Capture the cell that displays the provided text and extract its [X, Y] central coordinate. 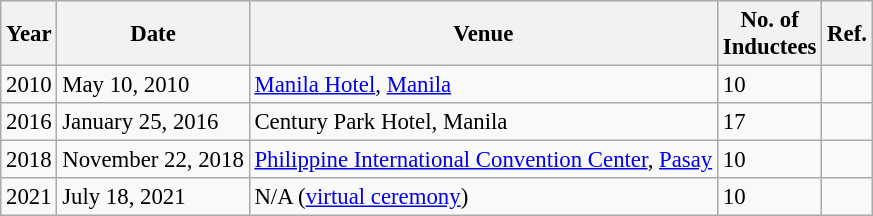
November 22, 2018 [153, 160]
Manila Hotel, Manila [483, 85]
Year [29, 34]
Ref. [847, 34]
17 [769, 122]
N/A (virtual ceremony) [483, 197]
Century Park Hotel, Manila [483, 122]
2010 [29, 85]
Date [153, 34]
2021 [29, 197]
No. ofInductees [769, 34]
2016 [29, 122]
July 18, 2021 [153, 197]
May 10, 2010 [153, 85]
Philippine International Convention Center, Pasay [483, 160]
January 25, 2016 [153, 122]
2018 [29, 160]
Venue [483, 34]
